Provide the (x, y) coordinate of the cell's center where the given text is located.  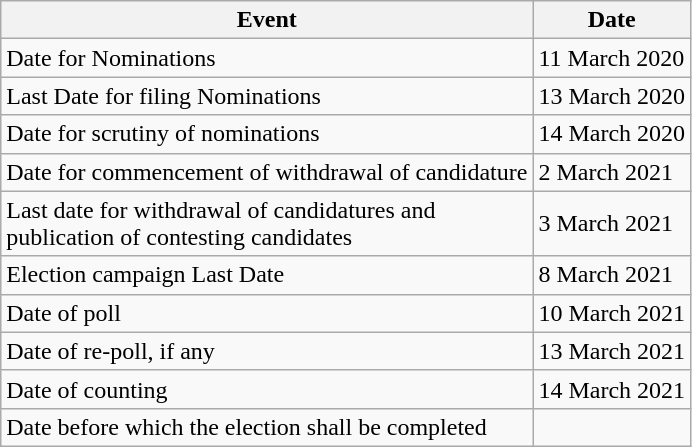
3 March 2021 (612, 224)
Event (267, 20)
Date for scrutiny of nominations (267, 134)
2 March 2021 (612, 172)
14 March 2021 (612, 389)
Last Date for filing Nominations (267, 96)
Last date for withdrawal of candidatures andpublication of contesting candidates (267, 224)
10 March 2021 (612, 313)
Date for commencement of withdrawal of candidature (267, 172)
Date of counting (267, 389)
Date for Nominations (267, 58)
13 March 2020 (612, 96)
Election campaign Last Date (267, 275)
Date of poll (267, 313)
14 March 2020 (612, 134)
8 March 2021 (612, 275)
Date before which the election shall be completed (267, 427)
13 March 2021 (612, 351)
Date of re-poll, if any (267, 351)
11 March 2020 (612, 58)
Date (612, 20)
